Find where the given text appears and provide that cell's center as [x, y] coordinate. 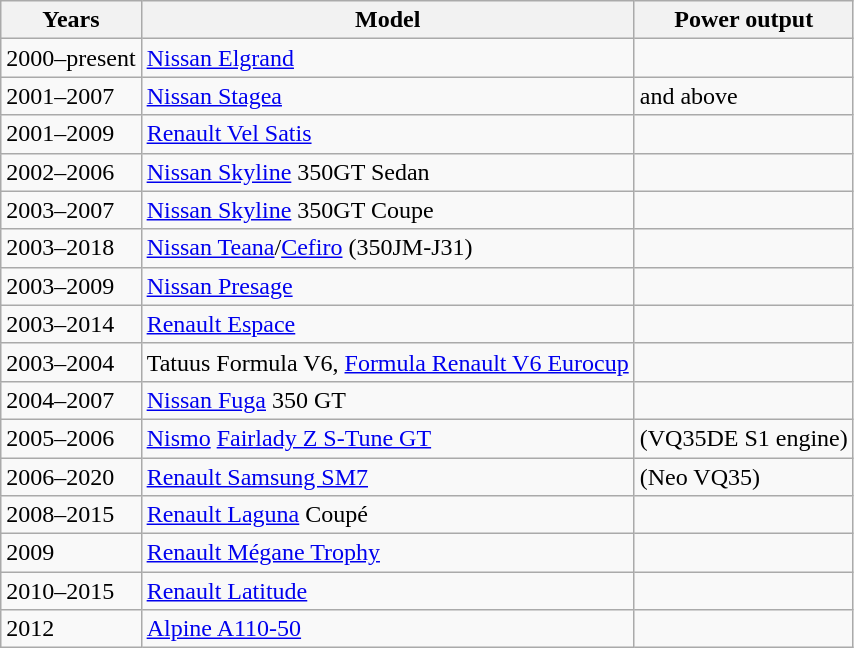
2009 [71, 553]
Renault Mégane Trophy [388, 553]
Renault Laguna Coupé [388, 515]
Renault Vel Satis [388, 134]
Power output [744, 20]
Renault Samsung SM7 [388, 477]
Nissan Teana/Cefiro (350JM-J31) [388, 248]
2004–2007 [71, 400]
2002–2006 [71, 172]
2000–present [71, 58]
Renault Espace [388, 324]
and above [744, 96]
Nissan Stagea [388, 96]
Renault Latitude [388, 591]
Model [388, 20]
Nissan Skyline 350GT Sedan [388, 172]
2003–2009 [71, 286]
Tatuus Formula V6, Formula Renault V6 Eurocup [388, 362]
Nismo Fairlady Z S-Tune GT [388, 438]
2003–2014 [71, 324]
(VQ35DE S1 engine) [744, 438]
2010–2015 [71, 591]
2005–2006 [71, 438]
2001–2007 [71, 96]
Years [71, 20]
2003–2004 [71, 362]
2003–2018 [71, 248]
2012 [71, 629]
2008–2015 [71, 515]
Nissan Skyline 350GT Coupe [388, 210]
2001–2009 [71, 134]
2003–2007 [71, 210]
Nissan Presage [388, 286]
2006–2020 [71, 477]
(Neo VQ35) [744, 477]
Nissan Elgrand [388, 58]
Alpine A110-50 [388, 629]
Nissan Fuga 350 GT [388, 400]
